Detect which cell encompasses the target text, then output its (x, y) center coordinate. 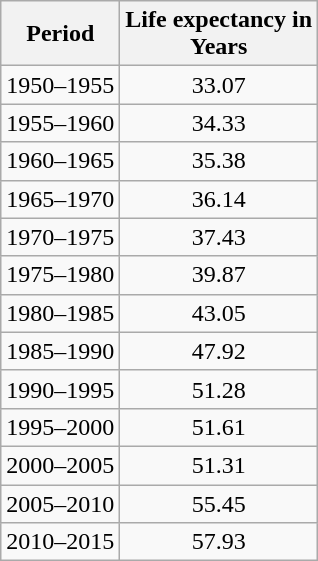
43.05 (219, 313)
1980–1985 (60, 313)
1995–2000 (60, 427)
57.93 (219, 542)
1985–1990 (60, 351)
55.45 (219, 503)
51.31 (219, 465)
2005–2010 (60, 503)
1960–1965 (60, 161)
34.33 (219, 123)
Life expectancy in Years (219, 34)
36.14 (219, 199)
2000–2005 (60, 465)
1955–1960 (60, 123)
33.07 (219, 85)
51.61 (219, 427)
1950–1955 (60, 85)
47.92 (219, 351)
37.43 (219, 237)
35.38 (219, 161)
1965–1970 (60, 199)
39.87 (219, 275)
51.28 (219, 389)
1975–1980 (60, 275)
Period (60, 34)
2010–2015 (60, 542)
1990–1995 (60, 389)
1970–1975 (60, 237)
